Identify which cell holds the provided text, then report its (x, y) central coordinate. 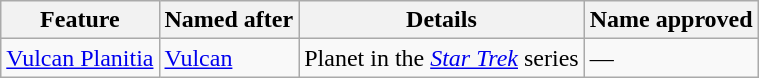
Vulcan Planitia (80, 58)
— (671, 58)
Details (442, 20)
Name approved (671, 20)
Named after (229, 20)
Planet in the Star Trek series (442, 58)
Feature (80, 20)
Vulcan (229, 58)
